Output the [x, y] coordinate of the center of the cell containing the given text.  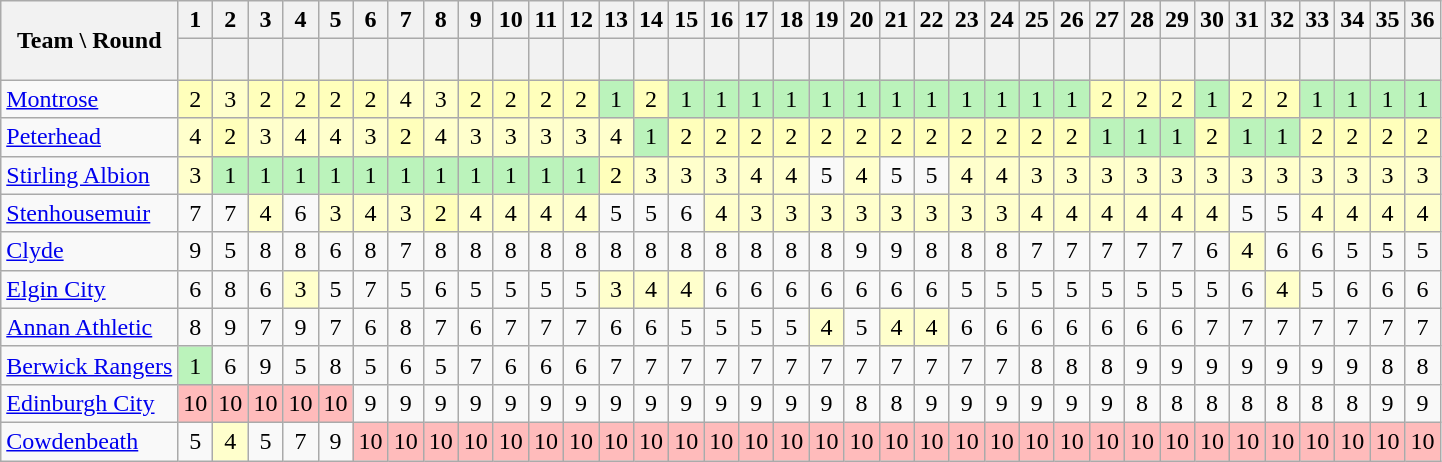
24 [1002, 20]
26 [1072, 20]
16 [722, 20]
36 [1422, 20]
13 [616, 20]
Elgin City [90, 289]
30 [1212, 20]
29 [1178, 20]
33 [1318, 20]
Team \ Round [90, 40]
Peterhead [90, 137]
25 [1036, 20]
21 [896, 20]
Berwick Rangers [90, 365]
19 [826, 20]
11 [546, 20]
20 [862, 20]
15 [686, 20]
31 [1248, 20]
Edinburgh City [90, 403]
Stirling Albion [90, 175]
27 [1106, 20]
34 [1352, 20]
Clyde [90, 251]
28 [1142, 20]
23 [966, 20]
14 [652, 20]
Montrose [90, 99]
35 [1388, 20]
Annan Athletic [90, 327]
32 [1282, 20]
Cowdenbeath [90, 441]
12 [580, 20]
22 [932, 20]
18 [792, 20]
Stenhousemuir [90, 213]
17 [756, 20]
